Find where the given text appears and provide that cell's center as [x, y] coordinate. 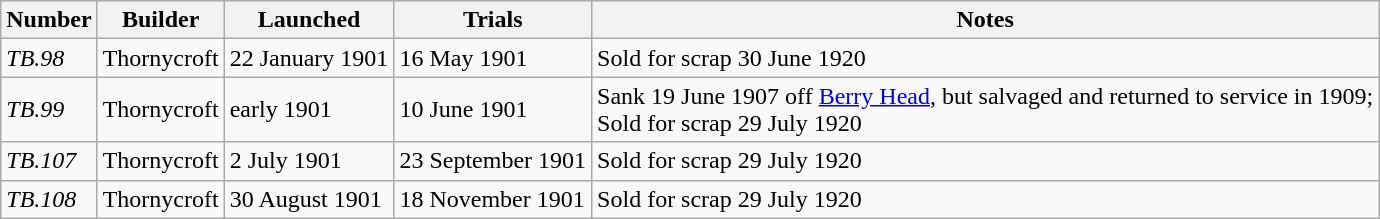
Sank 19 June 1907 off Berry Head, but salvaged and returned to service in 1909;Sold for scrap 29 July 1920 [986, 110]
18 November 1901 [493, 199]
Notes [986, 20]
TB.107 [49, 161]
Launched [309, 20]
22 January 1901 [309, 58]
23 September 1901 [493, 161]
Trials [493, 20]
2 July 1901 [309, 161]
Builder [160, 20]
TB.108 [49, 199]
16 May 1901 [493, 58]
TB.98 [49, 58]
early 1901 [309, 110]
30 August 1901 [309, 199]
TB.99 [49, 110]
Number [49, 20]
Sold for scrap 30 June 1920 [986, 58]
10 June 1901 [493, 110]
